Pinpoint the cell where the given text exists, returning its [x, y] midpoint coordinate. 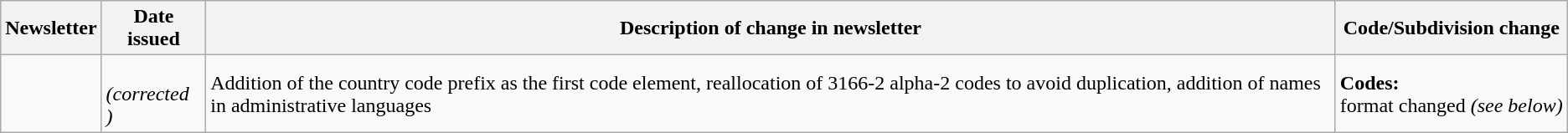
Codes: format changed (see below) [1451, 94]
Newsletter [51, 28]
Description of change in newsletter [771, 28]
(corrected ) [154, 94]
Code/Subdivision change [1451, 28]
Date issued [154, 28]
